Scan for the cell matching the given text and deliver its [X, Y] coordinate at center. 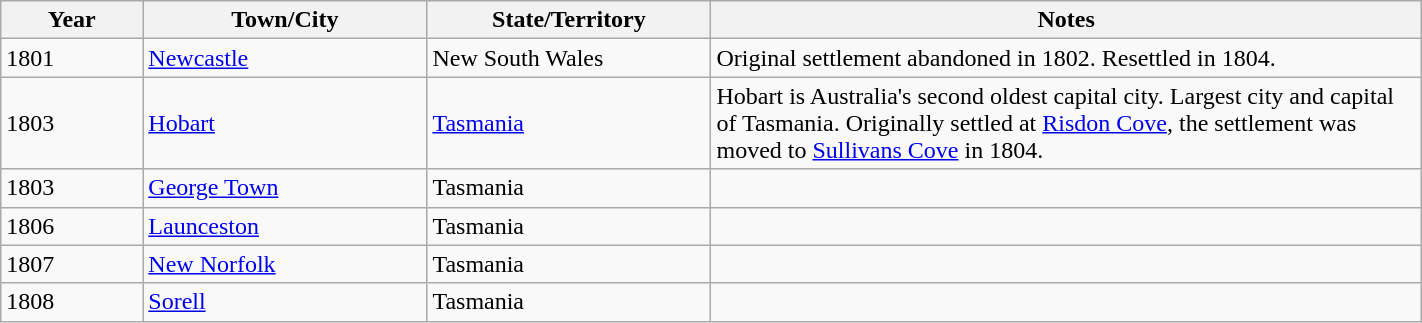
Year [72, 20]
1808 [72, 302]
State/Territory [569, 20]
Notes [1066, 20]
George Town [285, 188]
Sorell [285, 302]
Town/City [285, 20]
Hobart [285, 123]
1806 [72, 226]
1807 [72, 264]
New Norfolk [285, 264]
Newcastle [285, 58]
Launceston [285, 226]
Original settlement abandoned in 1802. Resettled in 1804. [1066, 58]
New South Wales [569, 58]
1801 [72, 58]
